Scan for the cell matching the given text and deliver its [X, Y] coordinate at center. 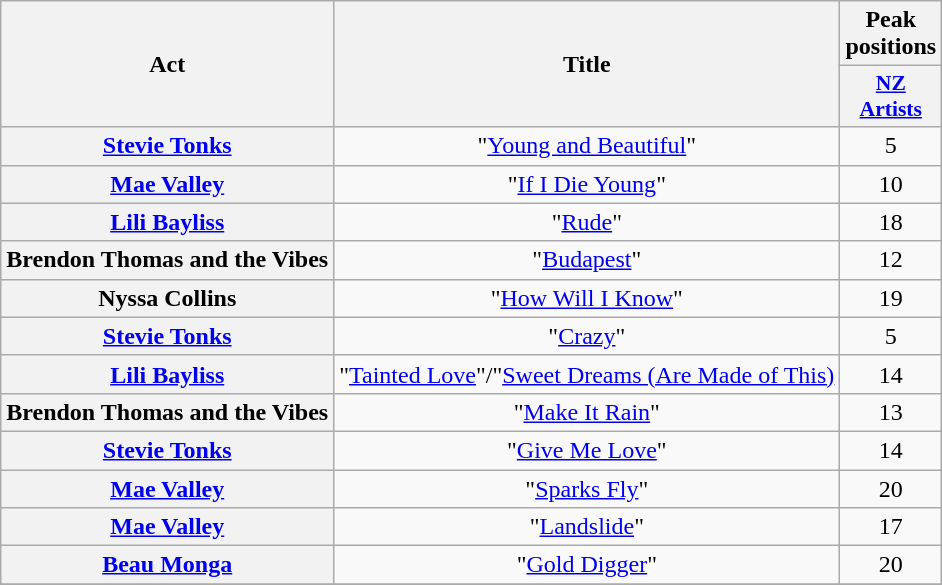
10 [891, 184]
17 [891, 527]
12 [891, 260]
"Sparks Fly" [587, 489]
"Budapest" [587, 260]
Beau Monga [168, 565]
Peak positions [891, 34]
"Crazy" [587, 336]
"If I Die Young" [587, 184]
19 [891, 298]
Act [168, 64]
Title [587, 64]
NZ Artists [891, 96]
"Tainted Love"/"Sweet Dreams (Are Made of This) [587, 374]
"How Will I Know" [587, 298]
"Rude" [587, 222]
13 [891, 412]
Nyssa Collins [168, 298]
"Young and Beautiful" [587, 146]
18 [891, 222]
"Give Me Love" [587, 450]
"Make It Rain" [587, 412]
"Landslide" [587, 527]
"Gold Digger" [587, 565]
